Find where the given text appears and provide that cell's center as [X, Y] coordinate. 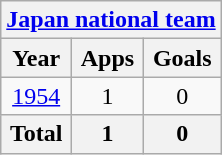
Apps [108, 58]
Japan national team [111, 20]
Total [36, 134]
1954 [36, 96]
Goals [182, 58]
Year [36, 58]
